Return the [x, y] coordinate for the center point of the cell that contains the specified text.  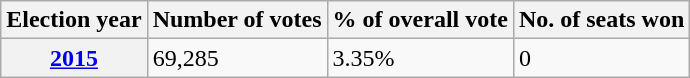
3.35% [420, 58]
Election year [74, 20]
69,285 [237, 58]
No. of seats won [601, 20]
0 [601, 58]
2015 [74, 58]
% of overall vote [420, 20]
Number of votes [237, 20]
